Scan for the cell matching the given text and deliver its [X, Y] coordinate at center. 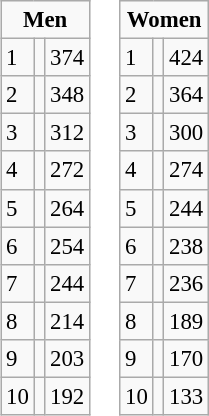
374 [68, 58]
264 [68, 208]
272 [68, 170]
Men [46, 20]
192 [68, 396]
300 [186, 133]
214 [68, 321]
Women [164, 20]
274 [186, 170]
170 [186, 358]
189 [186, 321]
203 [68, 358]
348 [68, 95]
133 [186, 396]
424 [186, 58]
238 [186, 246]
236 [186, 283]
364 [186, 95]
312 [68, 133]
254 [68, 246]
